Detect which cell encompasses the target text, then output its [x, y] center coordinate. 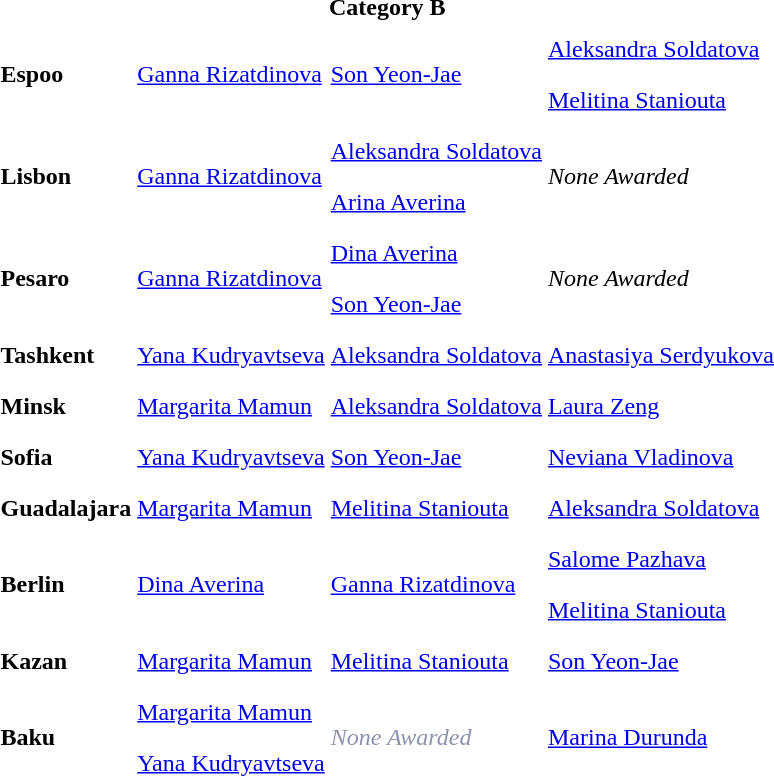
Arina Averina [436, 202]
